Capture the cell that displays the provided text and extract its (X, Y) central coordinate. 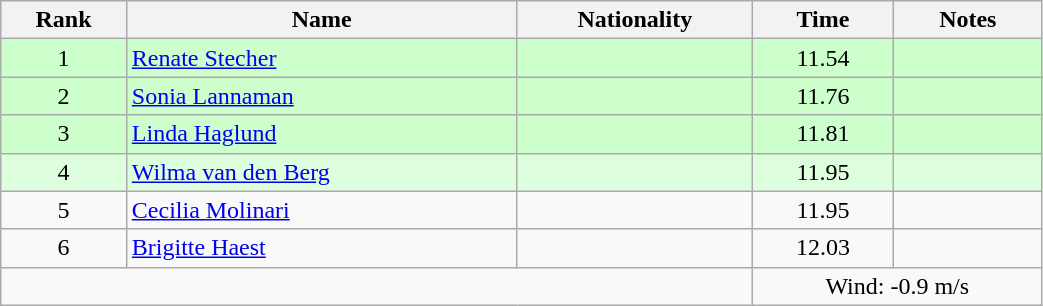
2 (64, 96)
5 (64, 210)
Wilma van den Berg (322, 172)
11.76 (822, 96)
Sonia Lannaman (322, 96)
3 (64, 134)
12.03 (822, 248)
Time (822, 20)
6 (64, 248)
1 (64, 58)
Nationality (634, 20)
Cecilia Molinari (322, 210)
Renate Stecher (322, 58)
Notes (968, 20)
Brigitte Haest (322, 248)
Linda Haglund (322, 134)
Wind: -0.9 m/s (897, 286)
11.54 (822, 58)
11.81 (822, 134)
Name (322, 20)
4 (64, 172)
Rank (64, 20)
